Pinpoint the cell where the given text exists, returning its (x, y) midpoint coordinate. 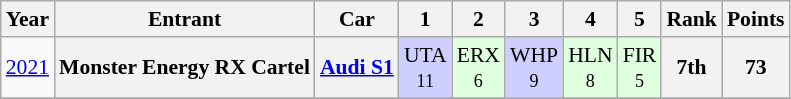
3 (534, 19)
4 (590, 19)
Audi S1 (357, 68)
2 (478, 19)
Entrant (184, 19)
1 (426, 19)
2021 (28, 68)
Car (357, 19)
ERX6 (478, 68)
HLN8 (590, 68)
7th (692, 68)
Year (28, 19)
Points (756, 19)
Monster Energy RX Cartel (184, 68)
WHP9 (534, 68)
5 (640, 19)
Rank (692, 19)
UTA11 (426, 68)
FIR5 (640, 68)
73 (756, 68)
